Provide the [X, Y] coordinate of the cell's center where the given text is located.  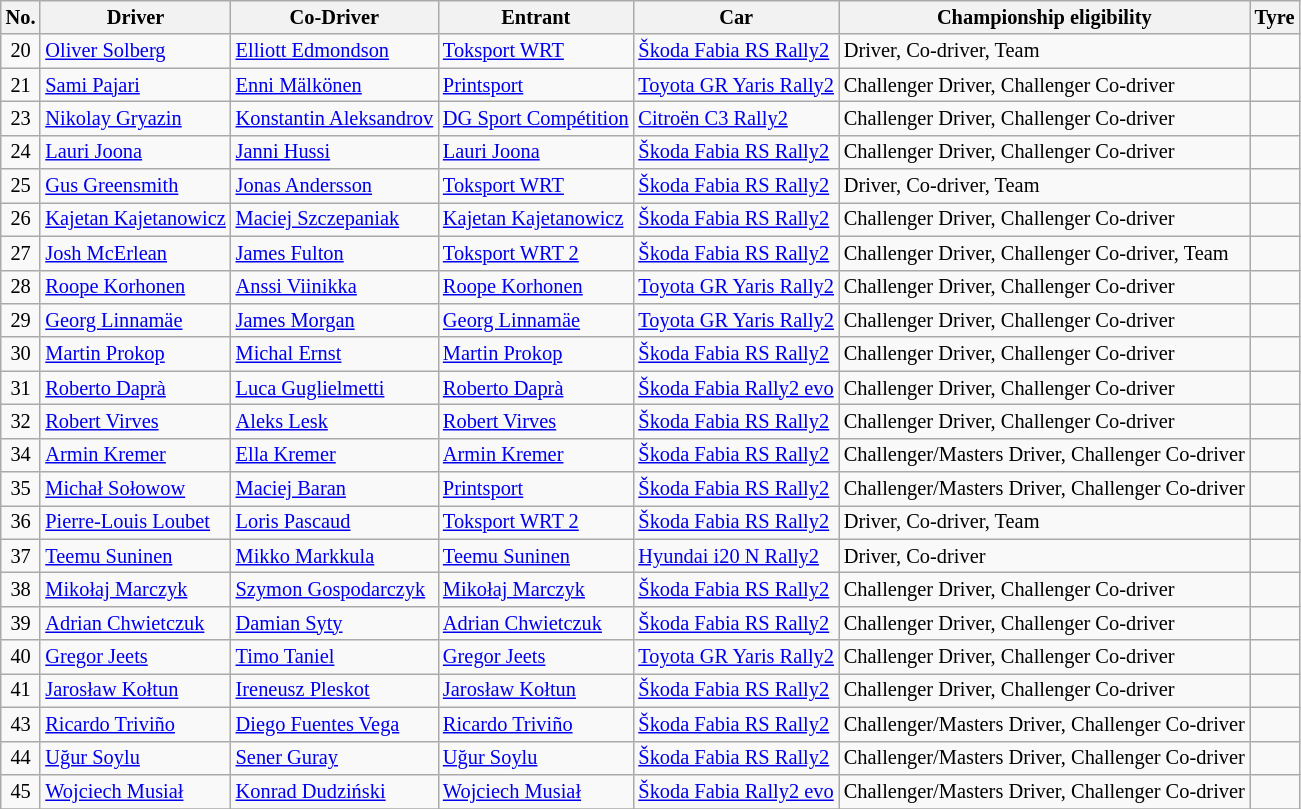
Gus Greensmith [135, 186]
Championship eligibility [1044, 17]
Jonas Andersson [334, 186]
31 [21, 388]
Loris Pascaud [334, 522]
36 [21, 522]
28 [21, 287]
Elliott Edmondson [334, 51]
James Fulton [334, 253]
30 [21, 354]
Oliver Solberg [135, 51]
39 [21, 623]
Enni Mälkönen [334, 85]
Janni Hussi [334, 152]
DG Sport Compétition [536, 118]
21 [21, 85]
40 [21, 657]
Co-Driver [334, 17]
Maciej Szczepaniak [334, 219]
Tyre [1275, 17]
Pierre-Louis Loubet [135, 522]
Car [736, 17]
Ella Kremer [334, 455]
Driver, Co-driver [1044, 556]
Josh McErlean [135, 253]
Ireneusz Pleskot [334, 690]
Entrant [536, 17]
Konstantin Aleksandrov [334, 118]
Szymon Gospodarczyk [334, 589]
38 [21, 589]
Michał Sołowow [135, 489]
20 [21, 51]
Konrad Dudziński [334, 791]
34 [21, 455]
35 [21, 489]
Michal Ernst [334, 354]
Nikolay Gryazin [135, 118]
Damian Syty [334, 623]
41 [21, 690]
Luca Guglielmetti [334, 388]
Sener Guray [334, 758]
Driver [135, 17]
29 [21, 320]
45 [21, 791]
44 [21, 758]
Challenger Driver, Challenger Co-driver, Team [1044, 253]
37 [21, 556]
25 [21, 186]
27 [21, 253]
No. [21, 17]
26 [21, 219]
43 [21, 724]
Timo Taniel [334, 657]
Hyundai i20 N Rally2 [736, 556]
James Morgan [334, 320]
Citroën C3 Rally2 [736, 118]
Anssi Viinikka [334, 287]
Sami Pajari [135, 85]
24 [21, 152]
23 [21, 118]
32 [21, 421]
Aleks Lesk [334, 421]
Mikko Markkula [334, 556]
Maciej Baran [334, 489]
Diego Fuentes Vega [334, 724]
